Determine the (x, y) coordinate at the center of the cell enclosing the given text.  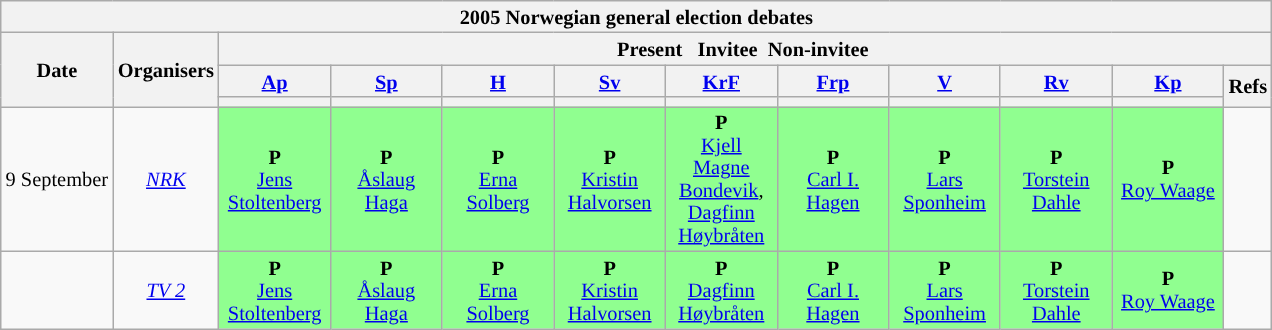
PDagfinn Høybråten (721, 290)
9 September (57, 178)
TV 2 (166, 290)
NRK (166, 178)
Organisers (166, 69)
2005 Norwegian general election debates (636, 16)
Sv (610, 81)
Date (57, 69)
V (945, 81)
PKjell Magne Bondevik, Dagfinn Høybråten (721, 178)
Kp (1168, 81)
KrF (721, 81)
Ap (275, 81)
Refs (1248, 86)
Rv (1056, 81)
Sp (386, 81)
H (498, 81)
Frp (833, 81)
Present Invitee Non-invitee (746, 48)
